Return the [x, y] coordinate for the center point of the cell that contains the specified text.  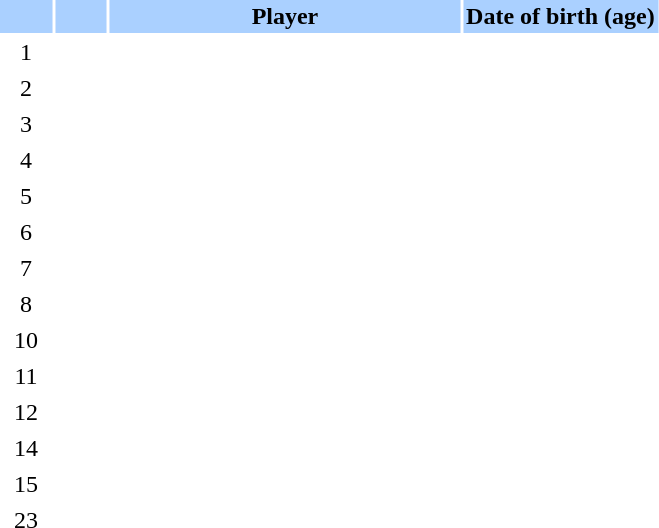
14 [26, 448]
10 [26, 340]
4 [26, 160]
Date of birth (age) [560, 16]
15 [26, 484]
11 [26, 376]
7 [26, 268]
5 [26, 196]
12 [26, 412]
1 [26, 52]
Player [285, 16]
2 [26, 88]
8 [26, 304]
3 [26, 124]
6 [26, 232]
